Pinpoint the cell where the given text exists, returning its (X, Y) midpoint coordinate. 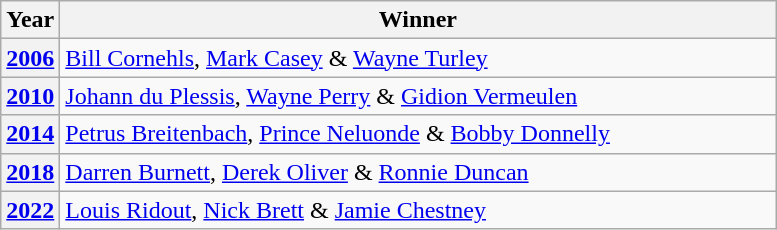
Year (30, 20)
Petrus Breitenbach, Prince Neluonde & Bobby Donnelly (418, 134)
2010 (30, 96)
Bill Cornehls, Mark Casey & Wayne Turley (418, 58)
2014 (30, 134)
Darren Burnett, Derek Oliver & Ronnie Duncan (418, 172)
Louis Ridout, Nick Brett & Jamie Chestney (418, 210)
Winner (418, 20)
2018 (30, 172)
2022 (30, 210)
2006 (30, 58)
Johann du Plessis, Wayne Perry & Gidion Vermeulen (418, 96)
